Return the [X, Y] coordinate for the center point of the cell that contains the specified text.  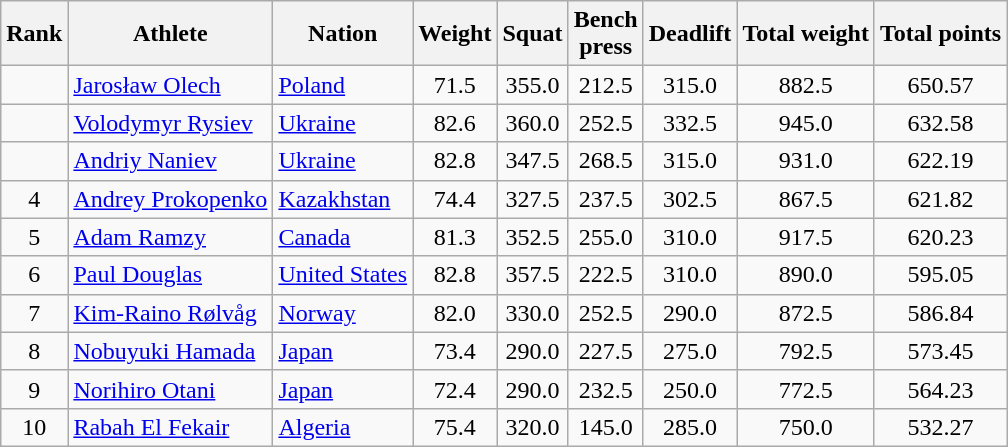
Deadlift [690, 34]
72.4 [455, 389]
917.5 [806, 237]
945.0 [806, 123]
882.5 [806, 85]
Benchpress [606, 34]
Paul Douglas [170, 275]
Rank [34, 34]
Andriy Naniev [170, 161]
Squat [532, 34]
872.5 [806, 313]
360.0 [532, 123]
622.19 [940, 161]
7 [34, 313]
237.5 [606, 199]
Athlete [170, 34]
Canada [343, 237]
586.84 [940, 313]
355.0 [532, 85]
Algeria [343, 427]
792.5 [806, 351]
5 [34, 237]
Poland [343, 85]
327.5 [532, 199]
Nobuyuki Hamada [170, 351]
Norihiro Otani [170, 389]
750.0 [806, 427]
772.5 [806, 389]
357.5 [532, 275]
320.0 [532, 427]
222.5 [606, 275]
4 [34, 199]
347.5 [532, 161]
75.4 [455, 427]
Andrey Prokopenko [170, 199]
250.0 [690, 389]
Rabah El Fekair [170, 427]
81.3 [455, 237]
Volodymyr Rysiev [170, 123]
71.5 [455, 85]
Norway [343, 313]
6 [34, 275]
227.5 [606, 351]
73.4 [455, 351]
Adam Ramzy [170, 237]
352.5 [532, 237]
8 [34, 351]
232.5 [606, 389]
145.0 [606, 427]
Nation [343, 34]
Jarosław Olech [170, 85]
255.0 [606, 237]
Weight [455, 34]
268.5 [606, 161]
212.5 [606, 85]
620.23 [940, 237]
Kim-Raino Rølvåg [170, 313]
Total points [940, 34]
573.45 [940, 351]
890.0 [806, 275]
82.0 [455, 313]
74.4 [455, 199]
564.23 [940, 389]
650.57 [940, 85]
Total weight [806, 34]
285.0 [690, 427]
82.6 [455, 123]
332.5 [690, 123]
275.0 [690, 351]
United States [343, 275]
302.5 [690, 199]
867.5 [806, 199]
532.27 [940, 427]
10 [34, 427]
632.58 [940, 123]
Kazakhstan [343, 199]
330.0 [532, 313]
9 [34, 389]
595.05 [940, 275]
931.0 [806, 161]
621.82 [940, 199]
